Return [x, y] of the center of cell containing provided text 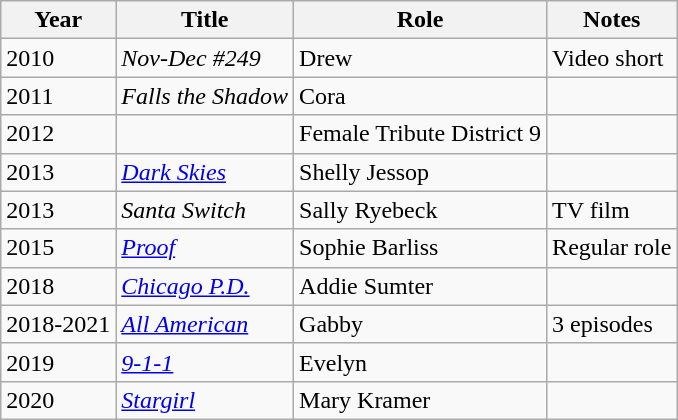
Stargirl [205, 400]
2012 [58, 134]
Cora [420, 96]
Sally Ryebeck [420, 210]
All American [205, 324]
9-1-1 [205, 362]
Proof [205, 248]
Dark Skies [205, 172]
Evelyn [420, 362]
Title [205, 20]
2011 [58, 96]
Sophie Barliss [420, 248]
Chicago P.D. [205, 286]
Nov-Dec #249 [205, 58]
Regular role [612, 248]
Role [420, 20]
Drew [420, 58]
Addie Sumter [420, 286]
Female Tribute District 9 [420, 134]
Notes [612, 20]
Mary Kramer [420, 400]
3 episodes [612, 324]
Video short [612, 58]
2010 [58, 58]
2015 [58, 248]
2020 [58, 400]
TV film [612, 210]
Santa Switch [205, 210]
Falls the Shadow [205, 96]
Year [58, 20]
Shelly Jessop [420, 172]
Gabby [420, 324]
2018 [58, 286]
2018-2021 [58, 324]
2019 [58, 362]
